Find where the given text appears and provide that cell's center as [X, Y] coordinate. 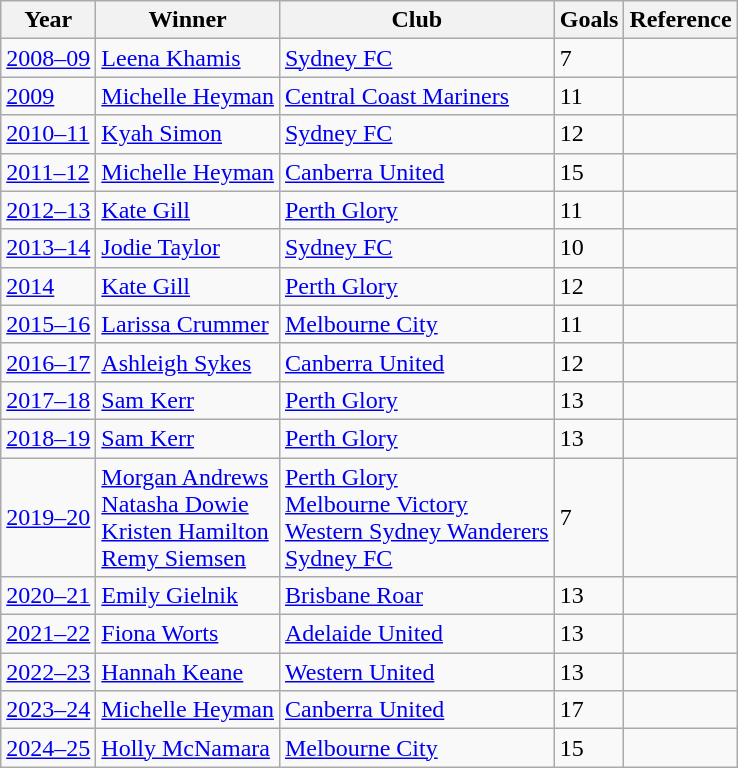
Adelaide United [416, 634]
Goals [589, 20]
Ashleigh Sykes [188, 362]
2011–12 [48, 172]
2012–13 [48, 210]
Kyah Simon [188, 134]
Year [48, 20]
2009 [48, 96]
2014 [48, 286]
2024–25 [48, 748]
2017–18 [48, 400]
Jodie Taylor [188, 248]
10 [589, 248]
Holly McNamara [188, 748]
Western United [416, 672]
2008–09 [48, 58]
Winner [188, 20]
Brisbane Roar [416, 596]
Central Coast Mariners [416, 96]
2023–24 [48, 710]
2020–21 [48, 596]
2019–20 [48, 518]
Perth GloryMelbourne VictoryWestern Sydney WanderersSydney FC [416, 518]
2010–11 [48, 134]
2022–23 [48, 672]
2016–17 [48, 362]
Morgan AndrewsNatasha DowieKristen HamiltonRemy Siemsen [188, 518]
2021–22 [48, 634]
2013–14 [48, 248]
2018–19 [48, 438]
Hannah Keane [188, 672]
Larissa Crummer [188, 324]
Fiona Worts [188, 634]
Emily Gielnik [188, 596]
Club [416, 20]
17 [589, 710]
Leena Khamis [188, 58]
Reference [680, 20]
2015–16 [48, 324]
